Locate the cell with the specified text and output its [x, y] center coordinate. 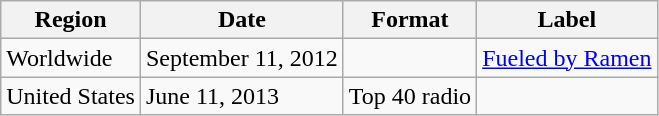
Top 40 radio [410, 96]
Region [71, 20]
Label [567, 20]
Date [242, 20]
September 11, 2012 [242, 58]
Worldwide [71, 58]
United States [71, 96]
Format [410, 20]
Fueled by Ramen [567, 58]
June 11, 2013 [242, 96]
